Detect which cell encompasses the target text, then output its [x, y] center coordinate. 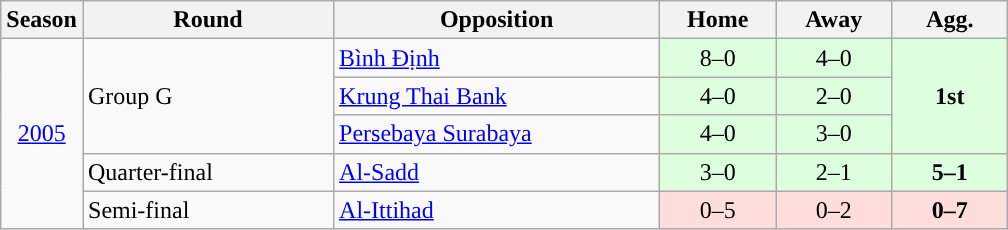
Away [834, 20]
8–0 [718, 58]
1st [950, 96]
0–7 [950, 210]
Bình Định [497, 58]
2005 [42, 134]
Round [208, 20]
5–1 [950, 172]
Krung Thai Bank [497, 96]
Season [42, 20]
Persebaya Surabaya [497, 134]
Semi-final [208, 210]
2–1 [834, 172]
0–5 [718, 210]
2–0 [834, 96]
Opposition [497, 20]
Al-Ittihad [497, 210]
Home [718, 20]
Al-Sadd [497, 172]
Group G [208, 96]
Quarter-final [208, 172]
Agg. [950, 20]
0–2 [834, 210]
